Identify which cell holds the provided text, then report its [X, Y] central coordinate. 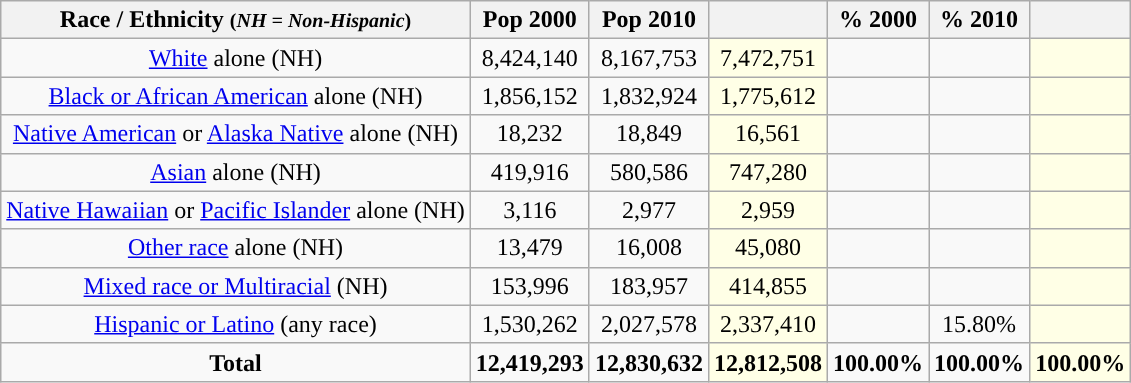
% 2000 [878, 20]
580,586 [648, 172]
Asian alone (NH) [236, 172]
7,472,751 [768, 58]
Race / Ethnicity (NH = Non-Hispanic) [236, 20]
% 2010 [980, 20]
1,832,924 [648, 96]
8,167,753 [648, 58]
White alone (NH) [236, 58]
16,008 [648, 248]
13,479 [530, 248]
419,916 [530, 172]
12,812,508 [768, 362]
12,830,632 [648, 362]
183,957 [648, 286]
1,856,152 [530, 96]
2,027,578 [648, 324]
18,849 [648, 134]
15.80% [980, 324]
16,561 [768, 134]
Black or African American alone (NH) [236, 96]
1,775,612 [768, 96]
Total [236, 362]
Other race alone (NH) [236, 248]
3,116 [530, 210]
Pop 2010 [648, 20]
Mixed race or Multiracial (NH) [236, 286]
1,530,262 [530, 324]
Native American or Alaska Native alone (NH) [236, 134]
2,337,410 [768, 324]
8,424,140 [530, 58]
Native Hawaiian or Pacific Islander alone (NH) [236, 210]
45,080 [768, 248]
Hispanic or Latino (any race) [236, 324]
747,280 [768, 172]
12,419,293 [530, 362]
414,855 [768, 286]
2,959 [768, 210]
Pop 2000 [530, 20]
18,232 [530, 134]
2,977 [648, 210]
153,996 [530, 286]
